Identify which cell holds the provided text, then report its (X, Y) central coordinate. 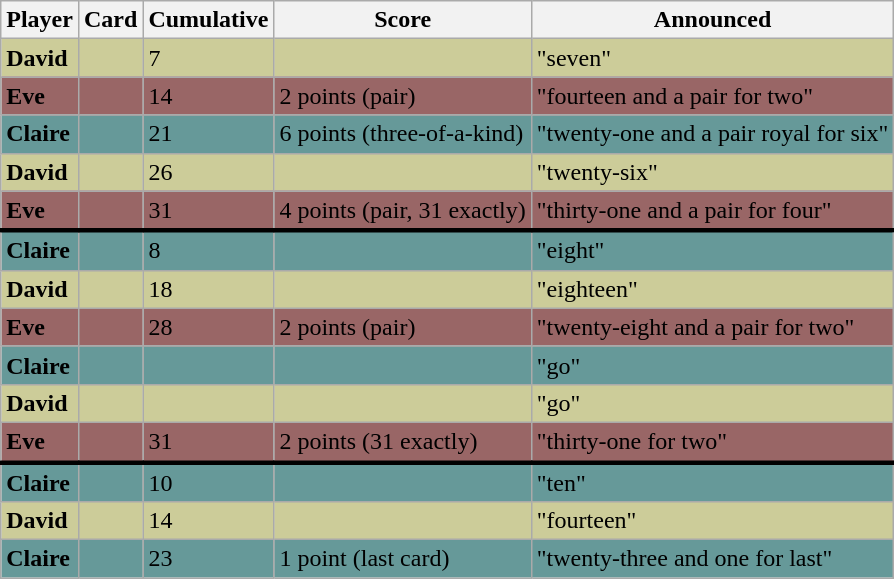
"eight" (712, 251)
28 (208, 327)
"twenty-three and one for last" (712, 559)
"twenty-one and a pair royal for six" (712, 134)
"eighteen" (712, 289)
2 points (31 exactly) (402, 442)
26 (208, 172)
1 point (last card) (402, 559)
"fourteen and a pair for two" (712, 96)
"twenty-six" (712, 172)
8 (208, 251)
18 (208, 289)
Player (40, 20)
Announced (712, 20)
Cumulative (208, 20)
6 points (three-of-a-kind) (402, 134)
"seven" (712, 58)
7 (208, 58)
21 (208, 134)
"ten" (712, 482)
23 (208, 559)
10 (208, 482)
"fourteen" (712, 521)
"thirty-one and a pair for four" (712, 211)
"thirty-one for two" (712, 442)
Card (110, 20)
Score (402, 20)
"twenty-eight and a pair for two" (712, 327)
4 points (pair, 31 exactly) (402, 211)
